Search for the cell housing the specified text and yield its [X, Y] center coordinate. 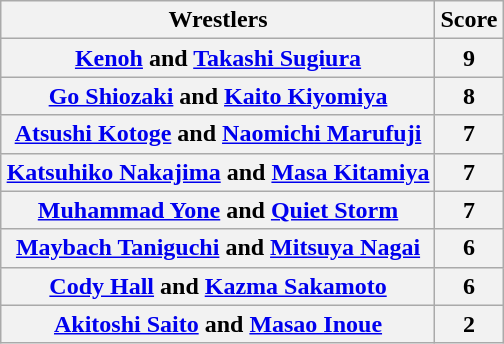
Score [469, 20]
8 [469, 96]
Kenoh and Takashi Sugiura [218, 58]
Wrestlers [218, 20]
Cody Hall and Kazma Sakamoto [218, 286]
Akitoshi Saito and Masao Inoue [218, 324]
9 [469, 58]
Muhammad Yone and Quiet Storm [218, 210]
Katsuhiko Nakajima and Masa Kitamiya [218, 172]
2 [469, 324]
Go Shiozaki and Kaito Kiyomiya [218, 96]
Atsushi Kotoge and Naomichi Marufuji [218, 134]
Maybach Taniguchi and Mitsuya Nagai [218, 248]
